Pinpoint the cell where the given text exists, returning its (x, y) midpoint coordinate. 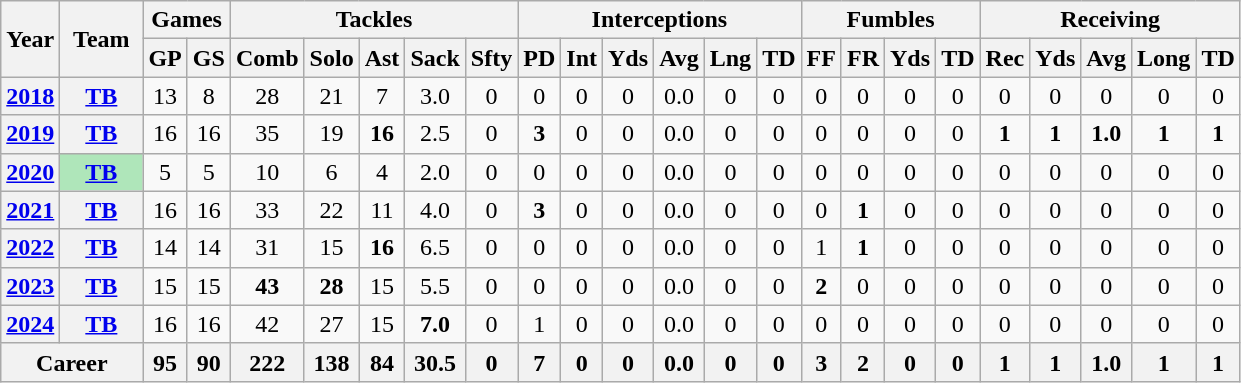
2.0 (435, 172)
222 (267, 362)
6.5 (435, 248)
22 (332, 210)
90 (208, 362)
2018 (30, 96)
Solo (332, 58)
31 (267, 248)
13 (165, 96)
2022 (30, 248)
4.0 (435, 210)
Int (582, 58)
Team (102, 39)
4 (382, 172)
PD (540, 58)
42 (267, 324)
Comb (267, 58)
Rec (1005, 58)
2024 (30, 324)
5.5 (435, 286)
Sfty (491, 58)
8 (208, 96)
Career (72, 362)
Fumbles (890, 20)
3.0 (435, 96)
Games (186, 20)
2019 (30, 134)
2021 (30, 210)
43 (267, 286)
GS (208, 58)
Year (30, 39)
19 (332, 134)
GP (165, 58)
33 (267, 210)
11 (382, 210)
6 (332, 172)
30.5 (435, 362)
Tackles (374, 20)
Receiving (1110, 20)
FR (862, 58)
2020 (30, 172)
84 (382, 362)
21 (332, 96)
Sack (435, 58)
95 (165, 362)
Ast (382, 58)
2023 (30, 286)
27 (332, 324)
Interceptions (660, 20)
FF (821, 58)
10 (267, 172)
Long (1163, 58)
138 (332, 362)
Lng (730, 58)
35 (267, 134)
7.0 (435, 324)
2.5 (435, 134)
